Return the [x, y] coordinate for the center point of the cell that contains the specified text.  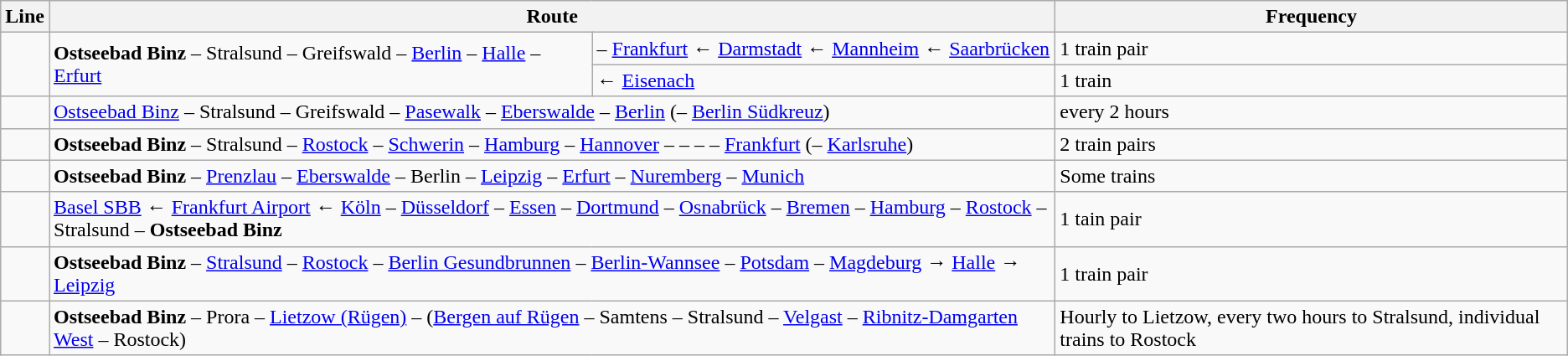
Ostseebad Binz – Stralsund – Rostock – Schwerin – Hamburg – Hannover – – – – Frankfurt (– Karlsruhe) [551, 144]
Ostseebad Binz – Stralsund – Greifswald – Berlin – Halle – Erfurt [320, 64]
Some trains [1312, 176]
2 train pairs [1312, 144]
Ostseebad Binz – Prora – Lietzow (Rügen) – (Bergen auf Rügen – Samtens – Stralsund – Velgast – Ribnitz-Damgarten West – Rostock) [551, 328]
Ostseebad Binz – Prenzlau – Eberswalde – Berlin – Leipzig – Erfurt – Nuremberg – Munich [551, 176]
every 2 hours [1312, 112]
Basel SBB ← Frankfurt Airport ← Köln – Düsseldorf – Essen – Dortmund – Osnabrück – Bremen – Hamburg – Rostock – Stralsund – Ostseebad Binz [551, 219]
Hourly to Lietzow, every two hours to Stralsund, individual trains to Rostock [1312, 328]
Route [551, 17]
← Eisenach [824, 80]
1 train [1312, 80]
– Frankfurt ← Darmstadt ← Mannheim ← Saarbrücken [824, 49]
Ostseebad Binz – Stralsund – Greifswald – Pasewalk – Eberswalde – Berlin (– Berlin Südkreuz) [551, 112]
Line [25, 17]
Frequency [1312, 17]
Ostseebad Binz – Stralsund – Rostock – Berlin Gesundbrunnen – Berlin-Wannsee – Potsdam – Magdeburg → Halle → Leipzig [551, 273]
1 tain pair [1312, 219]
